Identify which cell holds the provided text, then report its [X, Y] central coordinate. 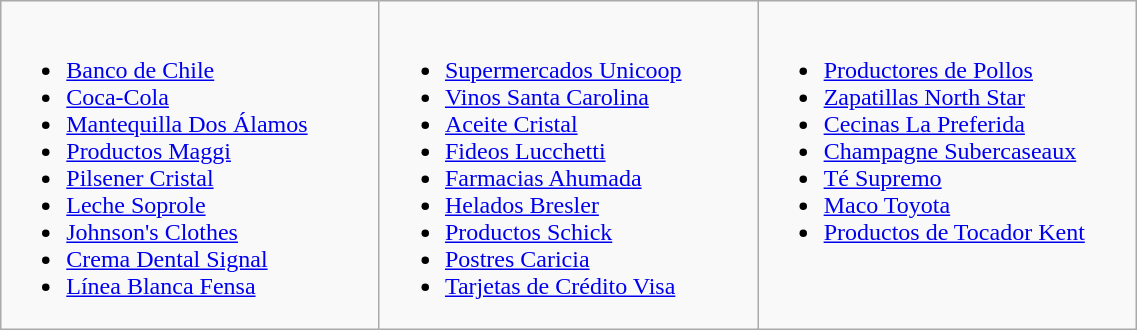
Productores de PollosZapatillas North StarCecinas La PreferidaChampagne SubercaseauxTé SupremoMaco ToyotaProductos de Tocador Kent [948, 166]
Banco de ChileCoca-ColaMantequilla Dos ÁlamosProductos MaggiPilsener CristalLeche SoproleJohnson's ClothesCrema Dental SignalLínea Blanca Fensa [190, 166]
